Scan for the cell matching the given text and deliver its (X, Y) coordinate at center. 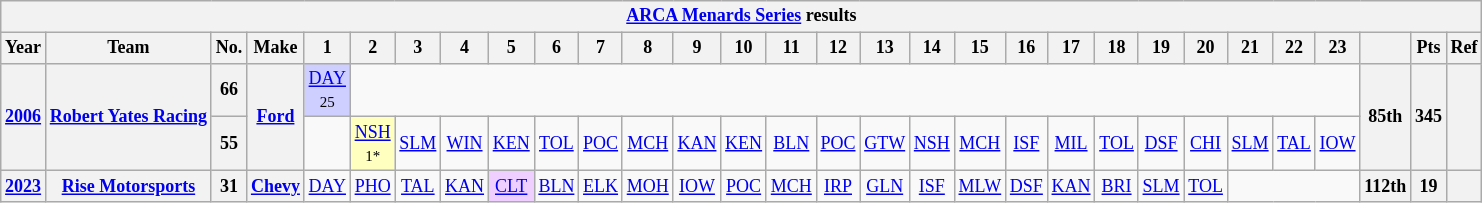
85th (1386, 116)
Year (24, 48)
55 (228, 144)
WIN (465, 144)
CLT (511, 186)
NSH1* (372, 144)
16 (1027, 48)
Pts (1429, 48)
13 (885, 48)
DAY (327, 186)
PHO (372, 186)
No. (228, 48)
CHI (1206, 144)
18 (1116, 48)
12 (838, 48)
21 (1250, 48)
5 (511, 48)
GTW (885, 144)
22 (1294, 48)
20 (1206, 48)
1 (327, 48)
GLN (885, 186)
Ref (1464, 48)
MOH (648, 186)
Team (128, 48)
Make (276, 48)
345 (1429, 116)
4 (465, 48)
7 (601, 48)
ELK (601, 186)
Rise Motorsports (128, 186)
MIL (1071, 144)
Chevy (276, 186)
17 (1071, 48)
10 (744, 48)
MLW (980, 186)
31 (228, 186)
2006 (24, 116)
9 (697, 48)
112th (1386, 186)
BRI (1116, 186)
66 (228, 90)
ARCA Menards Series results (742, 16)
IRP (838, 186)
14 (932, 48)
8 (648, 48)
2023 (24, 186)
3 (418, 48)
DAY25 (327, 90)
6 (556, 48)
NSH (932, 144)
Robert Yates Racing (128, 116)
11 (791, 48)
15 (980, 48)
23 (1338, 48)
2 (372, 48)
Ford (276, 116)
